For the text-containing cell, return its midpoint in (X, Y) coordinate format. 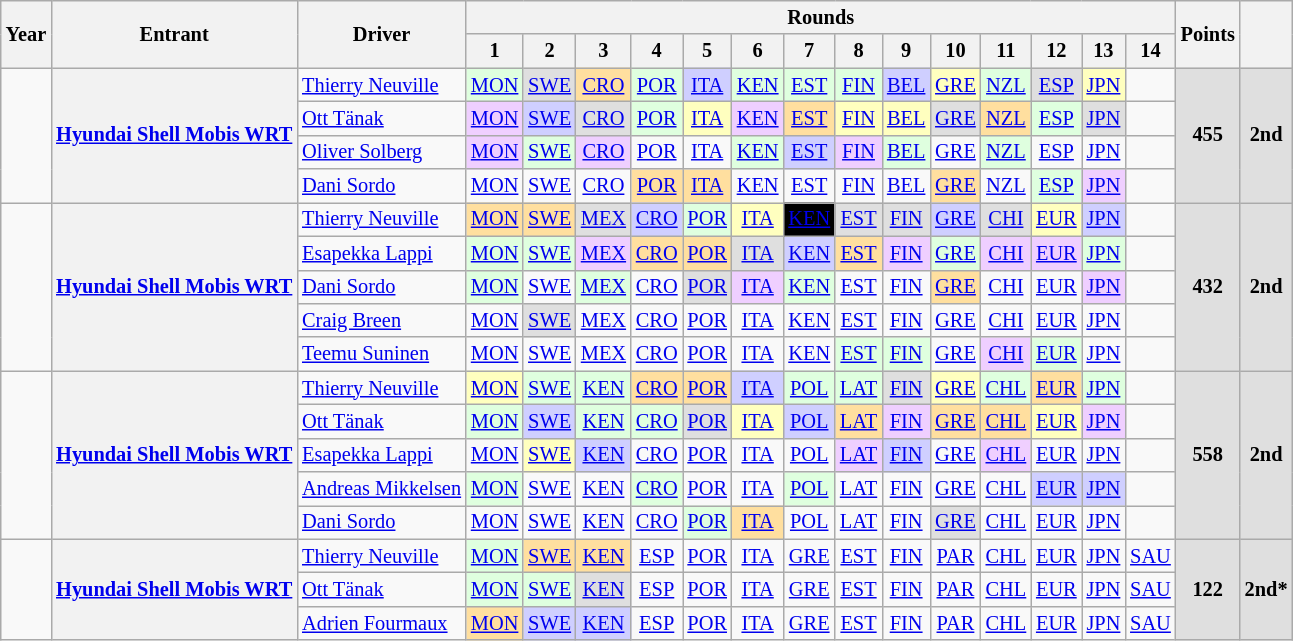
4 (657, 51)
558 (1208, 455)
Rounds (821, 17)
1 (494, 51)
3 (604, 51)
Points (1208, 34)
Andreas Mikkelsen (382, 489)
Adrien Fourmaux (382, 623)
13 (1104, 51)
Craig Breen (382, 320)
2nd* (1266, 590)
9 (906, 51)
11 (1006, 51)
122 (1208, 590)
8 (858, 51)
432 (1208, 286)
14 (1150, 51)
12 (1056, 51)
2 (550, 51)
Year (26, 34)
7 (809, 51)
Teemu Suninen (382, 354)
Entrant (174, 34)
455 (1208, 136)
Driver (382, 34)
10 (955, 51)
6 (758, 51)
Oliver Solberg (382, 152)
5 (706, 51)
